Determine the [x, y] coordinate at the center of the cell enclosing the given text.  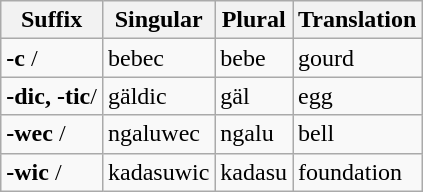
-dic, -tic/ [52, 96]
ngaluwec [158, 134]
gäl [254, 96]
gourd [358, 58]
bebec [158, 58]
egg [358, 96]
Plural [254, 20]
kadasu [254, 172]
bell [358, 134]
ngalu [254, 134]
-c / [52, 58]
foundation [358, 172]
Singular [158, 20]
Suffix [52, 20]
Translation [358, 20]
gäldic [158, 96]
-wec / [52, 134]
bebe [254, 58]
kadasuwic [158, 172]
-wic / [52, 172]
